Output the (x, y) coordinate of the center of the cell containing the given text.  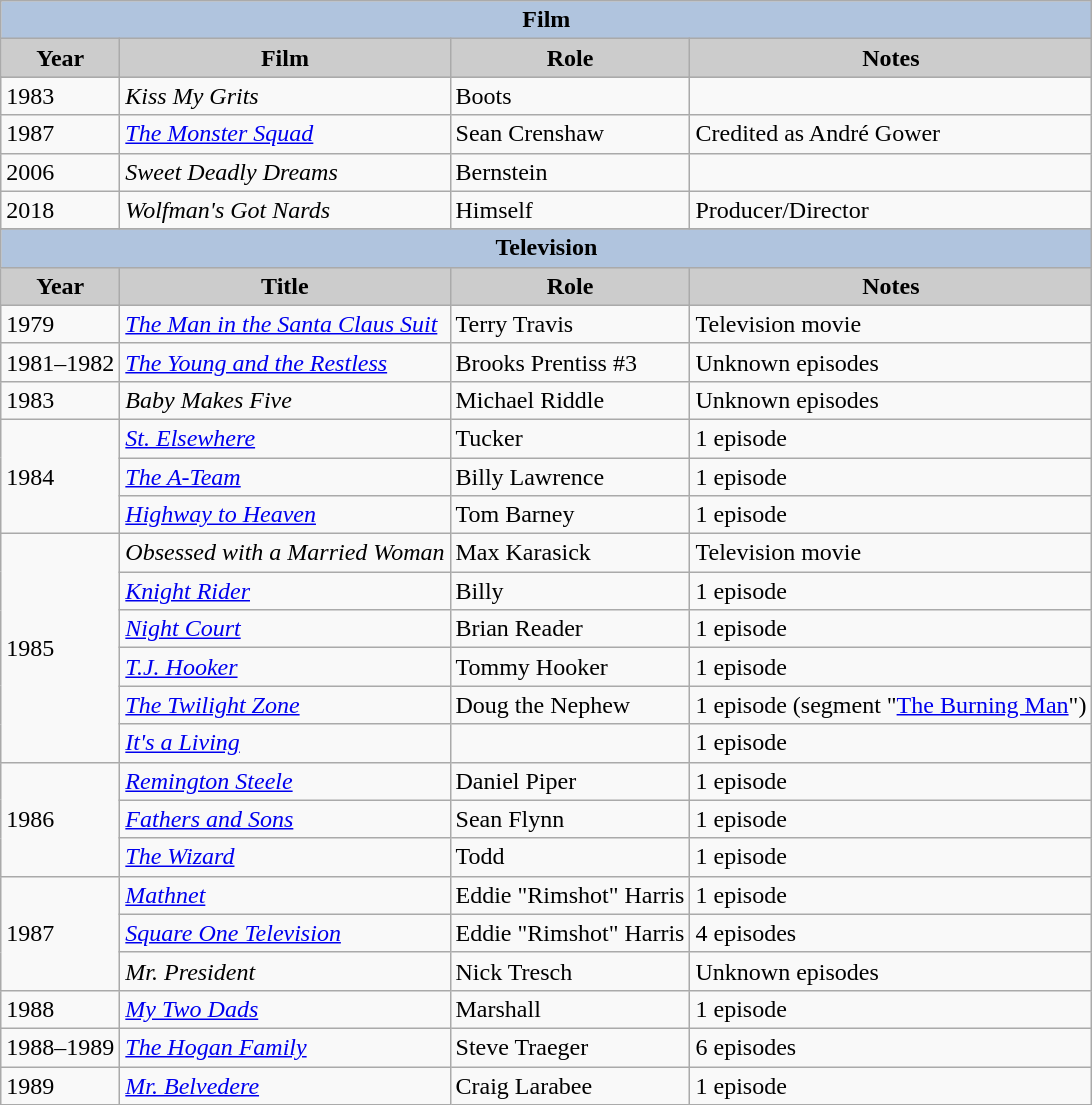
Boots (570, 96)
2006 (60, 172)
1984 (60, 476)
Himself (570, 210)
1989 (60, 1085)
Baby Makes Five (285, 400)
Terry Travis (570, 324)
Kiss My Grits (285, 96)
Mr. President (285, 971)
1979 (60, 324)
T.J. Hooker (285, 667)
Mathnet (285, 895)
Doug the Nephew (570, 705)
6 episodes (891, 1047)
Night Court (285, 629)
The Hogan Family (285, 1047)
The Young and the Restless (285, 362)
1986 (60, 819)
Sean Crenshaw (570, 134)
Brooks Prentiss #3 (570, 362)
Marshall (570, 1009)
Fathers and Sons (285, 819)
Highway to Heaven (285, 515)
Tommy Hooker (570, 667)
Tucker (570, 438)
My Two Dads (285, 1009)
1 episode (segment "The Burning Man") (891, 705)
Knight Rider (285, 591)
Craig Larabee (570, 1085)
The Twilight Zone (285, 705)
Brian Reader (570, 629)
1988–1989 (60, 1047)
Billy Lawrence (570, 477)
Sean Flynn (570, 819)
Max Karasick (570, 553)
Todd (570, 857)
Nick Tresch (570, 971)
Remington Steele (285, 781)
Obsessed with a Married Woman (285, 553)
Steve Traeger (570, 1047)
Television (546, 248)
Wolfman's Got Nards (285, 210)
Mr. Belvedere (285, 1085)
Title (285, 286)
Sweet Deadly Dreams (285, 172)
Michael Riddle (570, 400)
Billy (570, 591)
St. Elsewhere (285, 438)
Bernstein (570, 172)
Tom Barney (570, 515)
It's a Living (285, 743)
The Wizard (285, 857)
The A-Team (285, 477)
1988 (60, 1009)
The Monster Squad (285, 134)
Daniel Piper (570, 781)
2018 (60, 210)
1985 (60, 648)
Credited as André Gower (891, 134)
Square One Television (285, 933)
4 episodes (891, 933)
1981–1982 (60, 362)
Producer/Director (891, 210)
The Man in the Santa Claus Suit (285, 324)
